Pinpoint the cell where the given text exists, returning its (X, Y) midpoint coordinate. 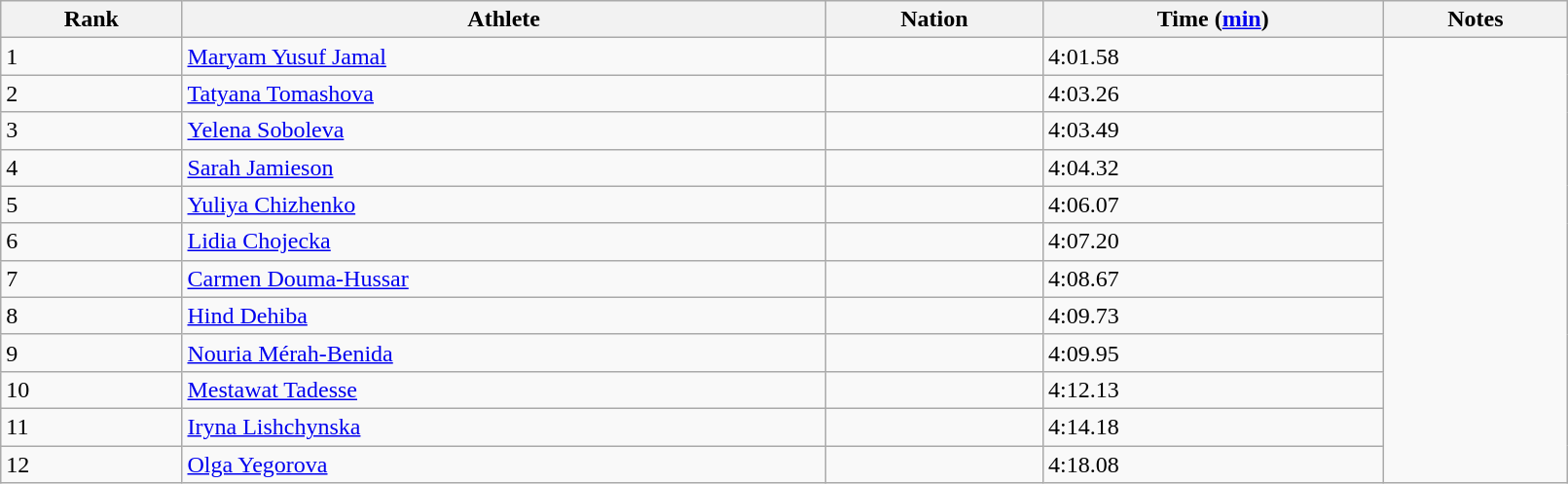
2 (91, 93)
4:18.08 (1213, 465)
Mestawat Tadesse (504, 390)
1 (91, 56)
Yuliya Chizhenko (504, 205)
Tatyana Tomashova (504, 93)
4:04.32 (1213, 168)
10 (91, 390)
5 (91, 205)
Lidia Chojecka (504, 242)
3 (91, 130)
4:09.95 (1213, 353)
Hind Dehiba (504, 316)
4:03.49 (1213, 130)
Nouria Mérah-Benida (504, 353)
Rank (91, 19)
12 (91, 465)
4:09.73 (1213, 316)
11 (91, 427)
Sarah Jamieson (504, 168)
4:12.13 (1213, 390)
Olga Yegorova (504, 465)
Carmen Douma-Hussar (504, 279)
4:08.67 (1213, 279)
4:14.18 (1213, 427)
Iryna Lishchynska (504, 427)
4:01.58 (1213, 56)
9 (91, 353)
4:07.20 (1213, 242)
8 (91, 316)
Notes (1476, 19)
Athlete (504, 19)
Yelena Soboleva (504, 130)
Maryam Yusuf Jamal (504, 56)
Time (min) (1213, 19)
4 (91, 168)
4:06.07 (1213, 205)
Nation (934, 19)
7 (91, 279)
4:03.26 (1213, 93)
6 (91, 242)
